Extract the [x, y] coordinate from the center of the cell holding the provided text.  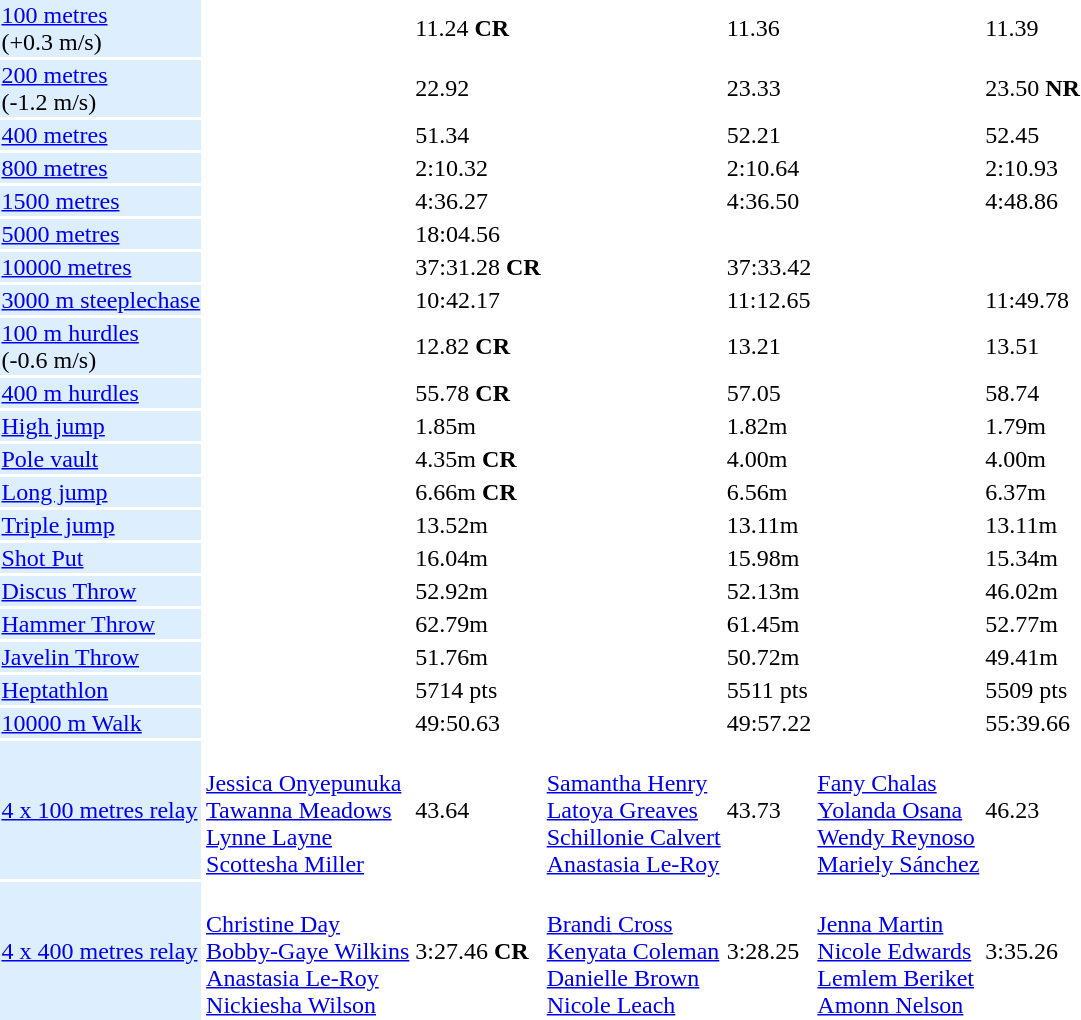
43.73 [769, 810]
Fany Chalas Yolanda Osana Wendy Reynoso Mariely Sánchez [898, 810]
15.98m [769, 558]
2:10.64 [769, 168]
200 metres (-1.2 m/s) [101, 88]
Jenna Martin Nicole Edwards Lemlem Beriket Amonn Nelson [898, 951]
57.05 [769, 393]
5511 pts [769, 690]
10000 metres [101, 267]
3:27.46 CR [478, 951]
49:57.22 [769, 723]
100 metres (+0.3 m/s) [101, 28]
Christine Day Bobby-Gaye Wilkins Anastasia Le-Roy Nickiesha Wilson [308, 951]
Brandi Cross Kenyata Coleman Danielle Brown Nicole Leach [634, 951]
52.21 [769, 135]
52.13m [769, 591]
37:33.42 [769, 267]
10000 m Walk [101, 723]
43.64 [478, 810]
4:36.27 [478, 201]
Shot Put [101, 558]
400 metres [101, 135]
100 m hurdles (-0.6 m/s) [101, 346]
400 m hurdles [101, 393]
12.82 CR [478, 346]
Pole vault [101, 459]
49:50.63 [478, 723]
5000 metres [101, 234]
1.82m [769, 426]
16.04m [478, 558]
10:42.17 [478, 300]
11:12.65 [769, 300]
22.92 [478, 88]
13.21 [769, 346]
Triple jump [101, 525]
23.33 [769, 88]
Jessica Onyepunuka Tawanna Meadows Lynne Layne Scottesha Miller [308, 810]
1500 metres [101, 201]
4.00m [769, 459]
4.35m CR [478, 459]
3:28.25 [769, 951]
51.34 [478, 135]
6.66m CR [478, 492]
4:36.50 [769, 201]
61.45m [769, 624]
52.92m [478, 591]
3000 m steeplechase [101, 300]
Discus Throw [101, 591]
800 metres [101, 168]
Long jump [101, 492]
Heptathlon [101, 690]
4 x 100 metres relay [101, 810]
6.56m [769, 492]
High jump [101, 426]
50.72m [769, 657]
37:31.28 CR [478, 267]
5714 pts [478, 690]
13.52m [478, 525]
51.76m [478, 657]
Samantha Henry Latoya Greaves Schillonie Calvert Anastasia Le-Roy [634, 810]
11.36 [769, 28]
Hammer Throw [101, 624]
18:04.56 [478, 234]
55.78 CR [478, 393]
4 x 400 metres relay [101, 951]
62.79m [478, 624]
Javelin Throw [101, 657]
2:10.32 [478, 168]
13.11m [769, 525]
1.85m [478, 426]
11.24 CR [478, 28]
